Search for the cell housing the specified text and yield its [x, y] center coordinate. 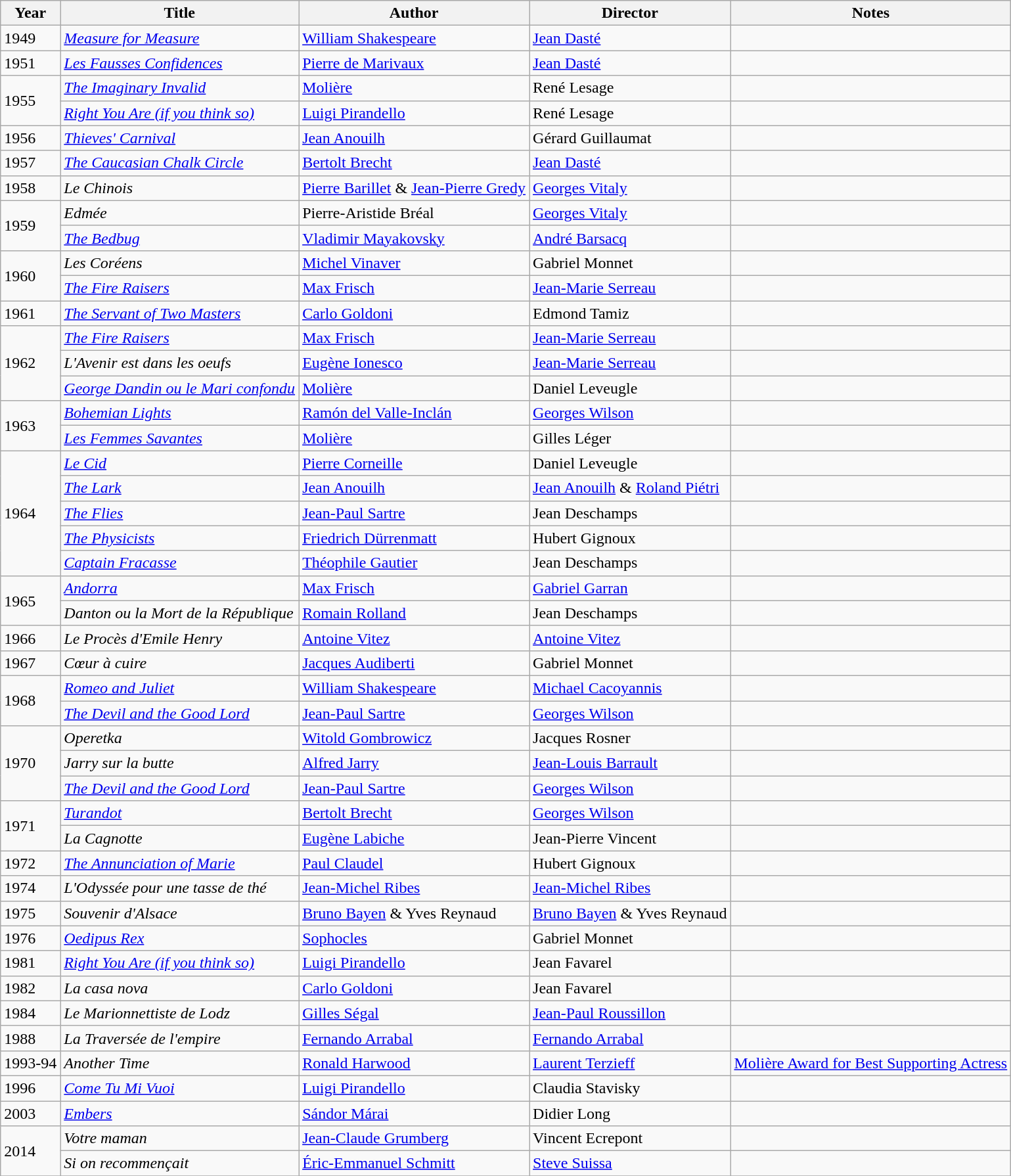
Pierre-Aristide Bréal [414, 213]
Embers [180, 1114]
Director [630, 13]
Pierre Corneille [414, 463]
La Traversée de l'empire [180, 1038]
Paul Claudel [414, 863]
Steve Suissa [630, 1164]
Alfred Jarry [414, 763]
Cœur à cuire [180, 663]
Year [30, 13]
The Bedbug [180, 238]
Notes [871, 13]
1959 [30, 225]
Le Procès d'Emile Henry [180, 638]
The Flies [180, 513]
Another Time [180, 1063]
1988 [30, 1038]
Author [414, 13]
Andorra [180, 588]
L'Avenir est dans les oeufs [180, 363]
1970 [30, 763]
Sophocles [414, 938]
Le Cid [180, 463]
Le Marionnettiste de Lodz [180, 1013]
1976 [30, 938]
La Cagnotte [180, 838]
Title [180, 13]
Michael Cacoyannis [630, 688]
1968 [30, 700]
Gérard Guillaumat [630, 138]
Measure for Measure [180, 38]
Turandot [180, 813]
1964 [30, 513]
Votre maman [180, 1139]
1981 [30, 963]
Les Coréens [180, 263]
1967 [30, 663]
Romeo and Juliet [180, 688]
Witold Gombrowicz [414, 738]
1971 [30, 826]
Ramón del Valle-Inclán [414, 413]
1951 [30, 63]
Gilles Ségal [414, 1013]
2014 [30, 1151]
Eugène Ionesco [414, 363]
1993-94 [30, 1063]
Claudia Stavisky [630, 1088]
Souvenir d'Alsace [180, 913]
Danton ou la Mort de la République [180, 613]
Sándor Márai [414, 1114]
Vladimir Mayakovsky [414, 238]
2003 [30, 1114]
1972 [30, 863]
Les Femmes Savantes [180, 438]
Jacques Rosner [630, 738]
Éric-Emmanuel Schmitt [414, 1164]
Friedrich Dürrenmatt [414, 538]
Ronald Harwood [414, 1063]
1965 [30, 600]
La casa nova [180, 988]
1966 [30, 638]
1963 [30, 426]
Pierre de Marivaux [414, 63]
Gabriel Garran [630, 588]
Laurent Terzieff [630, 1063]
Michel Vinaver [414, 263]
Jean-Louis Barrault [630, 763]
1949 [30, 38]
The Lark [180, 488]
Thieves' Carnival [180, 138]
Gilles Léger [630, 438]
Le Chinois [180, 188]
Jacques Audiberti [414, 663]
The Servant of Two Masters [180, 313]
Théophile Gautier [414, 563]
Didier Long [630, 1114]
1984 [30, 1013]
1974 [30, 888]
Bohemian Lights [180, 413]
Romain Rolland [414, 613]
Vincent Ecrepont [630, 1139]
1962 [30, 363]
Jean-Claude Grumberg [414, 1139]
Edmond Tamiz [630, 313]
1982 [30, 988]
Jean-Pierre Vincent [630, 838]
Oedipus Rex [180, 938]
André Barsacq [630, 238]
Eugène Labiche [414, 838]
The Annunciation of Marie [180, 863]
1996 [30, 1088]
Les Fausses Confidences [180, 63]
Jarry sur la butte [180, 763]
Captain Fracasse [180, 563]
Edmée [180, 213]
Jean Anouilh & Roland Piétri [630, 488]
Pierre Barillet & Jean-Pierre Gredy [414, 188]
The Caucasian Chalk Circle [180, 163]
Operetka [180, 738]
Jean-Paul Roussillon [630, 1013]
Come Tu Mi Vuoi [180, 1088]
The Imaginary Invalid [180, 88]
George Dandin ou le Mari confondu [180, 388]
1955 [30, 101]
1956 [30, 138]
1958 [30, 188]
1961 [30, 313]
The Physicists [180, 538]
1960 [30, 275]
Molière Award for Best Supporting Actress [871, 1063]
L'Odyssée pour une tasse de thé [180, 888]
1957 [30, 163]
Si on recommençait [180, 1164]
1975 [30, 913]
